Return the [x, y] coordinate for the center point of the cell that contains the specified text.  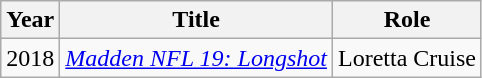
Role [406, 20]
Year [30, 20]
2018 [30, 58]
Title [196, 20]
Loretta Cruise [406, 58]
Madden NFL 19: Longshot [196, 58]
